Extract the (x, y) coordinate from the center of the cell holding the provided text.  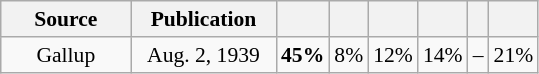
14% (443, 55)
Gallup (66, 55)
– (478, 55)
Publication (204, 19)
21% (514, 55)
45% (302, 55)
8% (348, 55)
12% (393, 55)
Aug. 2, 1939 (204, 55)
Source (66, 19)
